Extract the (x, y) coordinate from the center of the cell holding the provided text.  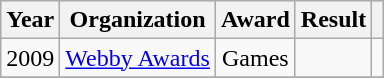
Webby Awards (138, 58)
Result (333, 20)
Organization (138, 20)
Award (255, 20)
2009 (30, 58)
Games (255, 58)
Year (30, 20)
